Locate the cell with the specified text and output its [X, Y] center coordinate. 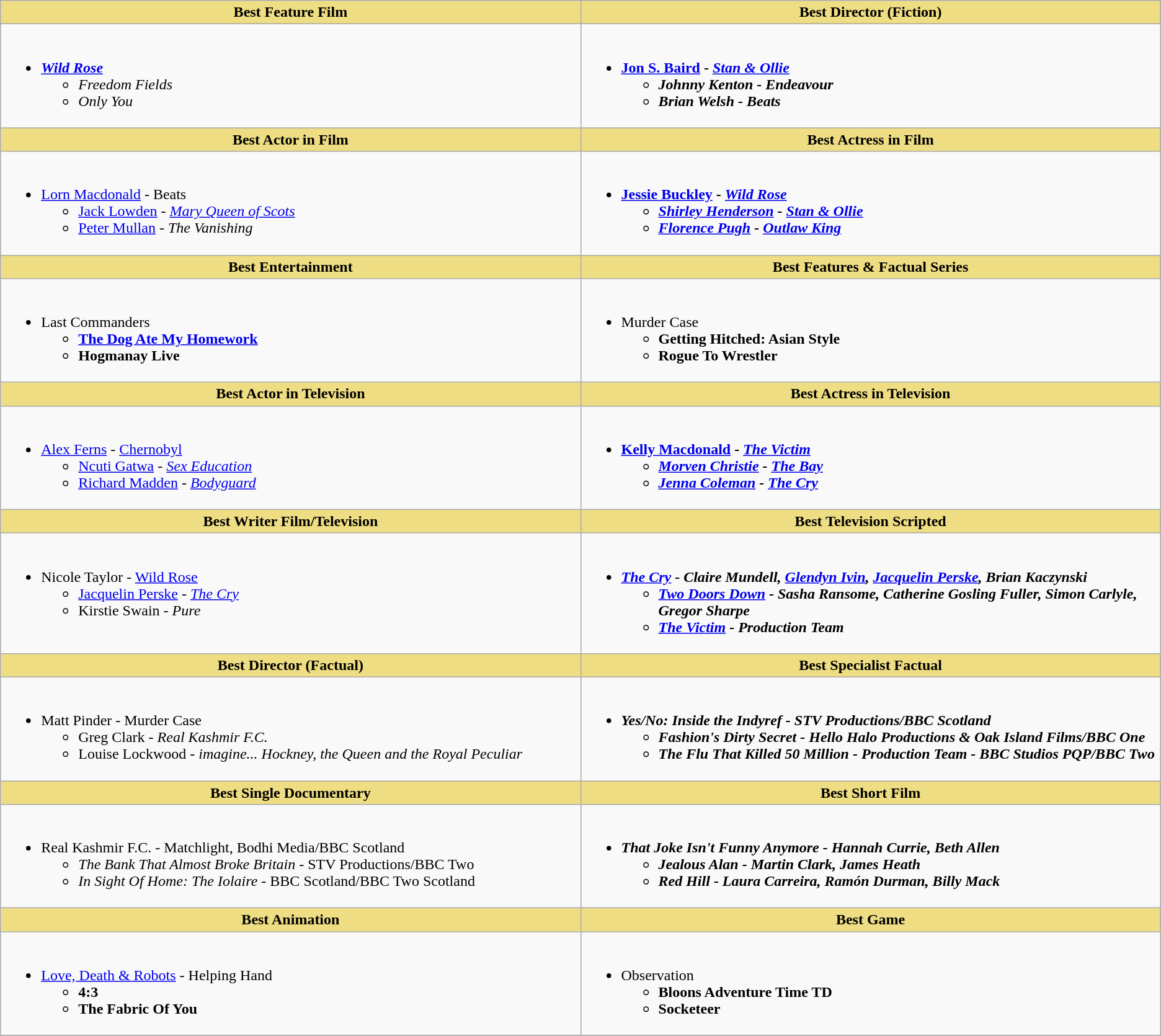
Best Short Film [871, 792]
Best Writer Film/Television [290, 521]
Kelly Macdonald - The VictimMorven Christie - The BayJenna Coleman - The Cry [871, 458]
Best Actress in Film [871, 140]
Lorn Macdonald - BeatsJack Lowden - Mary Queen of ScotsPeter Mullan - The Vanishing [290, 203]
Love, Death & Robots - Helping Hand4:3The Fabric Of You [290, 984]
Alex Ferns - ChernobylNcuti Gatwa - Sex EducationRichard Madden - Bodyguard [290, 458]
Best Animation [290, 920]
Best Features & Factual Series [871, 267]
Best Feature Film [290, 12]
Best Actor in Television [290, 394]
Last CommandersThe Dog Ate My HomeworkHogmanay Live [290, 330]
Best Actor in Film [290, 140]
That Joke Isn't Funny Anymore - Hannah Currie, Beth AllenJealous Alan - Martin Clark, James HeathRed Hill - Laura Carreira, Ramón Durman, Billy Mack [871, 856]
Jessie Buckley - Wild RoseShirley Henderson - Stan & OllieFlorence Pugh - Outlaw King [871, 203]
Best Television Scripted [871, 521]
Best Specialist Factual [871, 665]
Best Entertainment [290, 267]
Murder CaseGetting Hitched: Asian StyleRogue To Wrestler [871, 330]
ObservationBloons Adventure Time TDSocketeer [871, 984]
Best Game [871, 920]
Jon S. Baird - Stan & OllieJohnny Kenton - EndeavourBrian Welsh - Beats [871, 76]
Nicole Taylor - Wild RoseJacquelin Perske - The CryKirstie Swain - Pure [290, 593]
Best Single Documentary [290, 792]
Best Actress in Television [871, 394]
Matt Pinder - Murder CaseGreg Clark - Real Kashmir F.C.Louise Lockwood - imagine... Hockney, the Queen and the Royal Peculiar [290, 728]
Best Director (Factual) [290, 665]
Best Director (Fiction) [871, 12]
Wild RoseFreedom FieldsOnly You [290, 76]
